Locate the cell with the specified text and output its (X, Y) center coordinate. 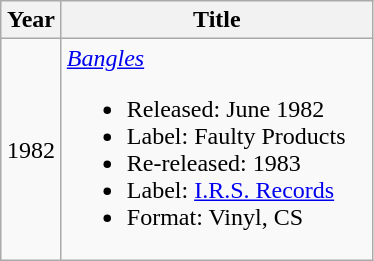
Title (216, 20)
BanglesReleased: June 1982Label: Faulty ProductsRe-released: 1983Label: I.R.S. RecordsFormat: Vinyl, CS (216, 150)
Year (32, 20)
1982 (32, 150)
